Extract the (X, Y) coordinate from the center of the cell holding the provided text.  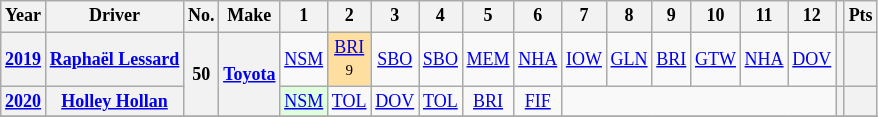
12 (812, 16)
5 (488, 16)
Make (250, 16)
GTW (716, 59)
BRI9 (350, 59)
9 (672, 16)
3 (395, 16)
2020 (24, 102)
IOW (584, 59)
GLN (629, 59)
MEM (488, 59)
11 (764, 16)
2 (350, 16)
2019 (24, 59)
FIF (538, 102)
1 (304, 16)
Driver (114, 16)
8 (629, 16)
50 (202, 74)
Toyota (250, 74)
6 (538, 16)
4 (441, 16)
Pts (860, 16)
Year (24, 16)
10 (716, 16)
Holley Hollan (114, 102)
7 (584, 16)
Raphaël Lessard (114, 59)
No. (202, 16)
